Provide the [X, Y] coordinate of the cell's center where the given text is located.  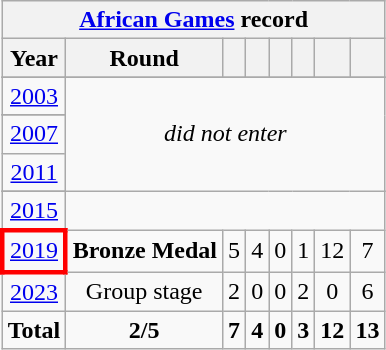
Group stage [144, 292]
3 [304, 330]
2019 [34, 252]
13 [368, 330]
Total [34, 330]
6 [368, 292]
did not enter [226, 134]
African Games record [194, 20]
2015 [34, 211]
2007 [34, 134]
2/5 [144, 330]
5 [234, 252]
1 [304, 252]
2023 [34, 292]
2003 [34, 96]
Round [144, 58]
Year [34, 58]
2011 [34, 172]
Bronze Medal [144, 252]
